Detect which cell encompasses the target text, then output its [X, Y] center coordinate. 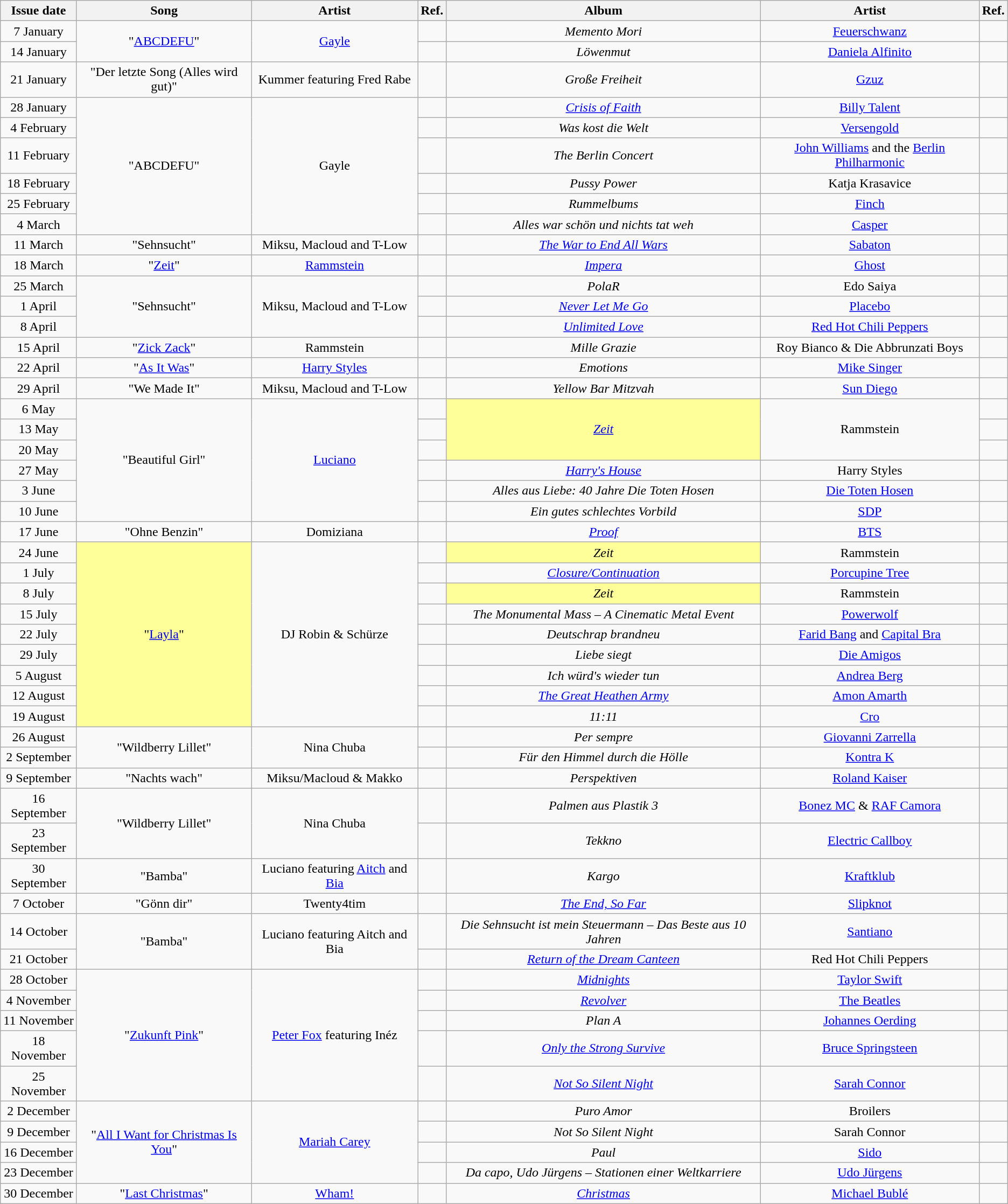
Ein gutes schlechtes Vorbild [604, 511]
Crisis of Faith [604, 107]
Roy Bianco & Die Abbrunzati Boys [870, 347]
"Zick Zack" [164, 347]
Michael Bublé [870, 1193]
"Ohne Benzin" [164, 532]
Taylor Swift [870, 979]
Electric Callboy [870, 840]
22 April [39, 368]
Mille Grazie [604, 347]
Miksu/Macloud & Makko [335, 778]
Kargo [604, 876]
The Great Heathen Army [604, 696]
Palmen aus Plastik 3 [604, 806]
Ghost [870, 265]
"Zukunft Pink" [164, 1035]
29 July [39, 655]
Domiziana [335, 532]
15 July [39, 614]
Billy Talent [870, 107]
Paul [604, 1152]
"We Made It" [164, 388]
Bruce Springsteen [870, 1048]
The Monumental Mass – A Cinematic Metal Event [604, 614]
4 March [39, 224]
Powerwolf [870, 614]
Daniela Alfinito [870, 52]
16 September [39, 806]
Memento Mori [604, 31]
6 May [39, 409]
Only the Strong Survive [604, 1048]
Santiano [870, 931]
BTS [870, 532]
26 August [39, 737]
Yellow Bar Mitzvah [604, 388]
Alles aus Liebe: 40 Jahre Die Toten Hosen [604, 491]
"Der letzte Song (Alles wird gut)" [164, 80]
11 March [39, 245]
1 July [39, 573]
19 August [39, 716]
11:11 [604, 716]
Die Toten Hosen [870, 491]
18 November [39, 1048]
5 August [39, 676]
12 August [39, 696]
"Zeit" [164, 265]
DJ Robin & Schürze [335, 635]
Luciano [335, 460]
9 September [39, 778]
Kummer featuring Fred Rabe [335, 80]
Closure/Continuation [604, 573]
Gzuz [870, 80]
Midnights [604, 979]
Amon Amarth [870, 696]
Per sempre [604, 737]
Cro [870, 716]
Rummelbums [604, 204]
Andrea Berg [870, 676]
"Beautiful Girl" [164, 460]
25 March [39, 286]
Placebo [870, 307]
Twenty4tim [335, 903]
Versengold [870, 128]
"Nachts wach" [164, 778]
Finch [870, 204]
Plan A [604, 1021]
23 December [39, 1173]
"Gönn dir" [164, 903]
Katja Krasavice [870, 183]
The End, So Far [604, 903]
2 September [39, 757]
Bonez MC & RAF Camora [870, 806]
Puro Amor [604, 1111]
7 January [39, 31]
Sido [870, 1152]
The War to End All Wars [604, 245]
8 April [39, 327]
17 June [39, 532]
16 December [39, 1152]
4 February [39, 128]
14 January [39, 52]
Casper [870, 224]
The Beatles [870, 1000]
1 April [39, 307]
Liebe siegt [604, 655]
21 October [39, 959]
"As It Was" [164, 368]
Ich würd's wieder tun [604, 676]
Löwenmut [604, 52]
Kraftklub [870, 876]
27 May [39, 470]
29 April [39, 388]
11 February [39, 155]
Peter Fox featuring Inéz [335, 1035]
John Williams and the Berlin Philharmonic [870, 155]
Die Amigos [870, 655]
PolaR [604, 286]
Porcupine Tree [870, 573]
Giovanni Zarrella [870, 737]
The Berlin Concert [604, 155]
21 January [39, 80]
18 March [39, 265]
Wham! [335, 1193]
30 December [39, 1193]
11 November [39, 1021]
Sun Diego [870, 388]
Broilers [870, 1111]
Große Freiheit [604, 80]
Album [604, 11]
9 December [39, 1132]
Impera [604, 265]
Für den Himmel durch die Hölle [604, 757]
Perspektiven [604, 778]
Kontra K [870, 757]
13 May [39, 429]
2 December [39, 1111]
23 September [39, 840]
Return of the Dream Canteen [604, 959]
Revolver [604, 1000]
Udo Jürgens [870, 1173]
"Layla" [164, 635]
Edo Saiya [870, 286]
Johannes Oerding [870, 1021]
Roland Kaiser [870, 778]
10 June [39, 511]
Da capo, Udo Jürgens – Stationen einer Weltkarriere [604, 1173]
Tekkno [604, 840]
8 July [39, 593]
Slipknot [870, 903]
22 July [39, 635]
SDP [870, 511]
Sabaton [870, 245]
14 October [39, 931]
Feuerschwanz [870, 31]
Mike Singer [870, 368]
3 June [39, 491]
Issue date [39, 11]
24 June [39, 552]
7 October [39, 903]
4 November [39, 1000]
Harry's House [604, 470]
Deutschrap brandneu [604, 635]
Proof [604, 532]
28 January [39, 107]
Pussy Power [604, 183]
Mariah Carey [335, 1142]
18 February [39, 183]
Christmas [604, 1193]
25 November [39, 1084]
28 October [39, 979]
"Last Christmas" [164, 1193]
Was kost die Welt [604, 128]
Alles war schön und nichts tat weh [604, 224]
30 September [39, 876]
Die Sehnsucht ist mein Steuermann – Das Beste aus 10 Jahren [604, 931]
Never Let Me Go [604, 307]
15 April [39, 347]
"All I Want for Christmas Is You" [164, 1142]
25 February [39, 204]
Emotions [604, 368]
Unlimited Love [604, 327]
20 May [39, 450]
Farid Bang and Capital Bra [870, 635]
Song [164, 11]
